From the cell containing the given text, extract its center point as (x, y) coordinate. 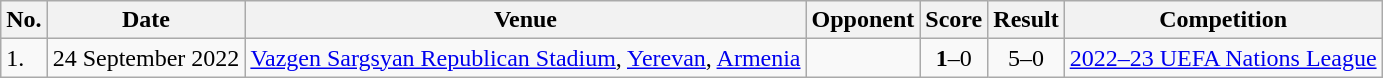
Vazgen Sargsyan Republican Stadium, Yerevan, Armenia (526, 58)
Venue (526, 20)
2022–23 UEFA Nations League (1223, 58)
1. (24, 58)
Opponent (863, 20)
No. (24, 20)
1–0 (954, 58)
Date (146, 20)
24 September 2022 (146, 58)
Score (954, 20)
Competition (1223, 20)
5–0 (1026, 58)
Result (1026, 20)
